Extract the (x, y) coordinate from the center of the cell holding the provided text.  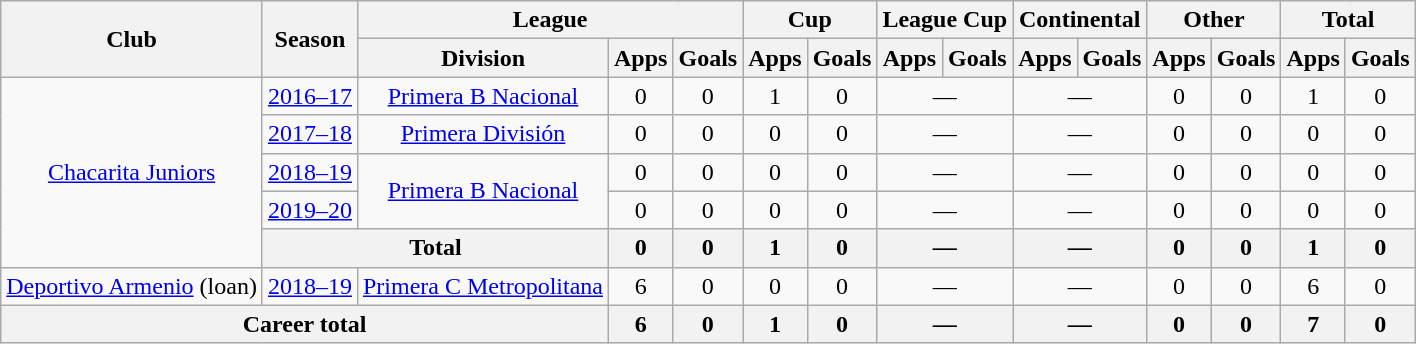
League (550, 20)
2019–20 (310, 210)
2017–18 (310, 134)
Season (310, 39)
Division (482, 58)
2016–17 (310, 96)
Primera División (482, 134)
Deportivo Armenio (loan) (132, 286)
Primera C Metropolitana (482, 286)
Continental (1080, 20)
Cup (810, 20)
7 (1313, 324)
Career total (305, 324)
Chacarita Juniors (132, 172)
League Cup (945, 20)
Other (1214, 20)
Club (132, 39)
